Find where the given text appears and provide that cell's center as (X, Y) coordinate. 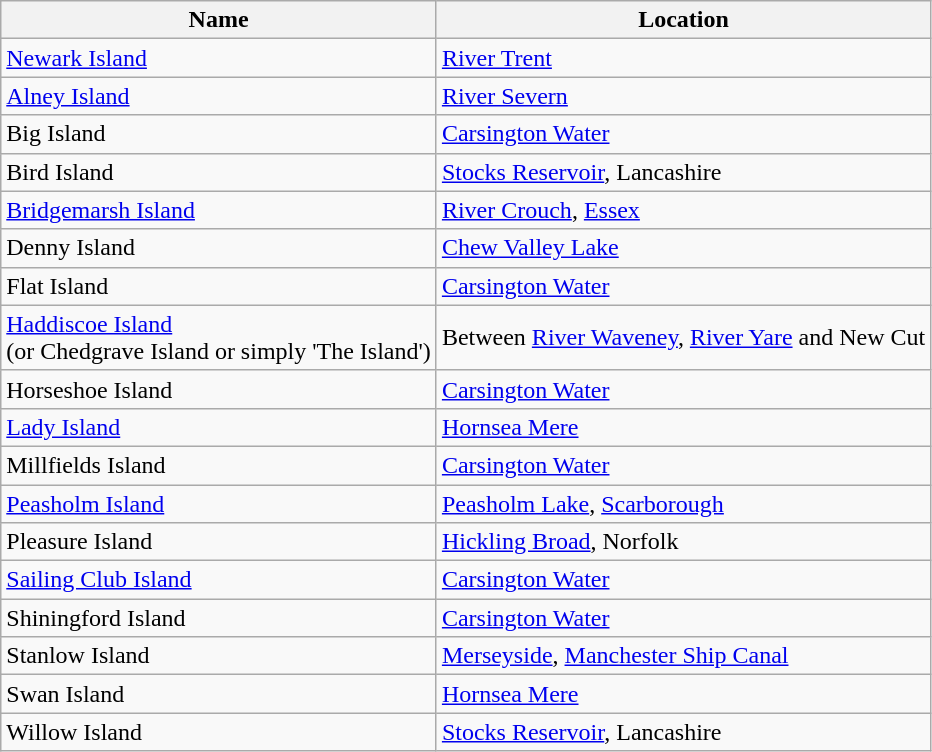
Willow Island (219, 732)
Alney Island (219, 96)
Newark Island (219, 58)
River Crouch, Essex (683, 210)
Name (219, 20)
River Trent (683, 58)
Horseshoe Island (219, 389)
Merseyside, Manchester Ship Canal (683, 656)
Denny Island (219, 248)
Peasholm Lake, Scarborough (683, 503)
River Severn (683, 96)
Bridgemarsh Island (219, 210)
Hickling Broad, Norfolk (683, 542)
Millfields Island (219, 465)
Stanlow Island (219, 656)
Sailing Club Island (219, 580)
Swan Island (219, 694)
Haddiscoe Island(or Chedgrave Island or simply 'The Island') (219, 338)
Between River Waveney, River Yare and New Cut (683, 338)
Bird Island (219, 172)
Lady Island (219, 427)
Location (683, 20)
Peasholm Island (219, 503)
Flat Island (219, 286)
Shiningford Island (219, 618)
Pleasure Island (219, 542)
Chew Valley Lake (683, 248)
Big Island (219, 134)
